For the text-containing cell, return its midpoint in [X, Y] coordinate format. 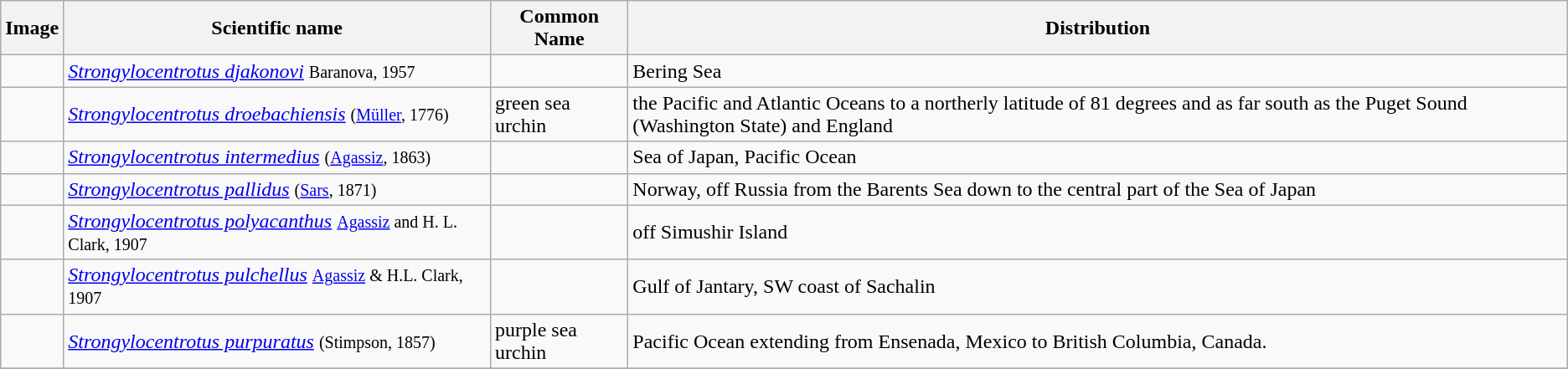
Strongylocentrotus purpuratus (Stimpson, 1857) [277, 341]
Strongylocentrotus djakonovi Baranova, 1957 [277, 71]
Strongylocentrotus pallidus (Sars, 1871) [277, 189]
Strongylocentrotus droebachiensis (Müller, 1776) [277, 114]
purple sea urchin [560, 341]
Norway, off Russia from the Barents Sea down to the central part of the Sea of Japan [1097, 189]
Strongylocentrotus polyacanthus Agassiz and H. L. Clark, 1907 [277, 233]
Bering Sea [1097, 71]
Strongylocentrotus intermedius (Agassiz, 1863) [277, 157]
green sea urchin [560, 114]
off Simushir Island [1097, 233]
Common Name [560, 28]
Gulf of Jantary, SW coast of Sachalin [1097, 286]
Strongylocentrotus pulchellus Agassiz & H.L. Clark, 1907 [277, 286]
Distribution [1097, 28]
Sea of Japan, Pacific Ocean [1097, 157]
Image [32, 28]
Scientific name [277, 28]
the Pacific and Atlantic Oceans to a northerly latitude of 81 degrees and as far south as the Puget Sound (Washington State) and England [1097, 114]
Pacific Ocean extending from Ensenada, Mexico to British Columbia, Canada. [1097, 341]
